From the cell containing the given text, extract its center point as (x, y) coordinate. 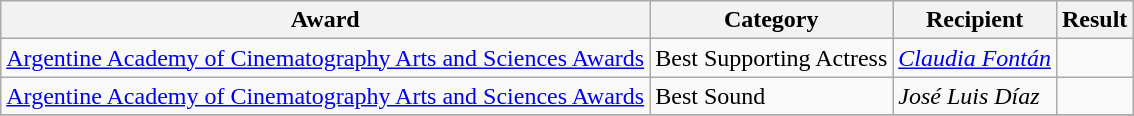
Result (1094, 20)
Award (326, 20)
Category (772, 20)
José Luis Díaz (975, 96)
Best Sound (772, 96)
Best Supporting Actress (772, 58)
Recipient (975, 20)
Claudia Fontán (975, 58)
